Extract the [x, y] coordinate from the center of the cell holding the provided text.  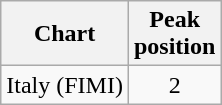
Peakposition [174, 34]
Chart [65, 34]
2 [174, 85]
Italy (FIMI) [65, 85]
